Return the (X, Y) coordinate for the center point of the cell that contains the specified text.  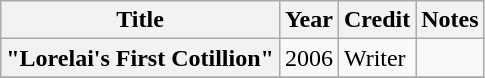
2006 (308, 58)
Title (140, 20)
"Lorelai's First Cotillion" (140, 58)
Notes (450, 20)
Credit (376, 20)
Year (308, 20)
Writer (376, 58)
